Scan for the cell matching the given text and deliver its (X, Y) coordinate at center. 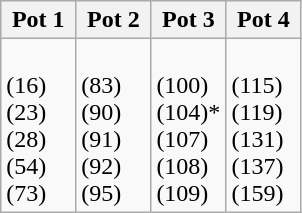
Pot 3 (188, 20)
(16) (23) (28) (54) (73) (38, 126)
Pot 1 (38, 20)
(100) (104)* (107) (108) (109) (188, 126)
Pot 4 (264, 20)
Pot 2 (114, 20)
(83) (90) (91) (92) (95) (114, 126)
(115) (119) (131) (137) (159) (264, 126)
